Detect which cell encompasses the target text, then output its (x, y) center coordinate. 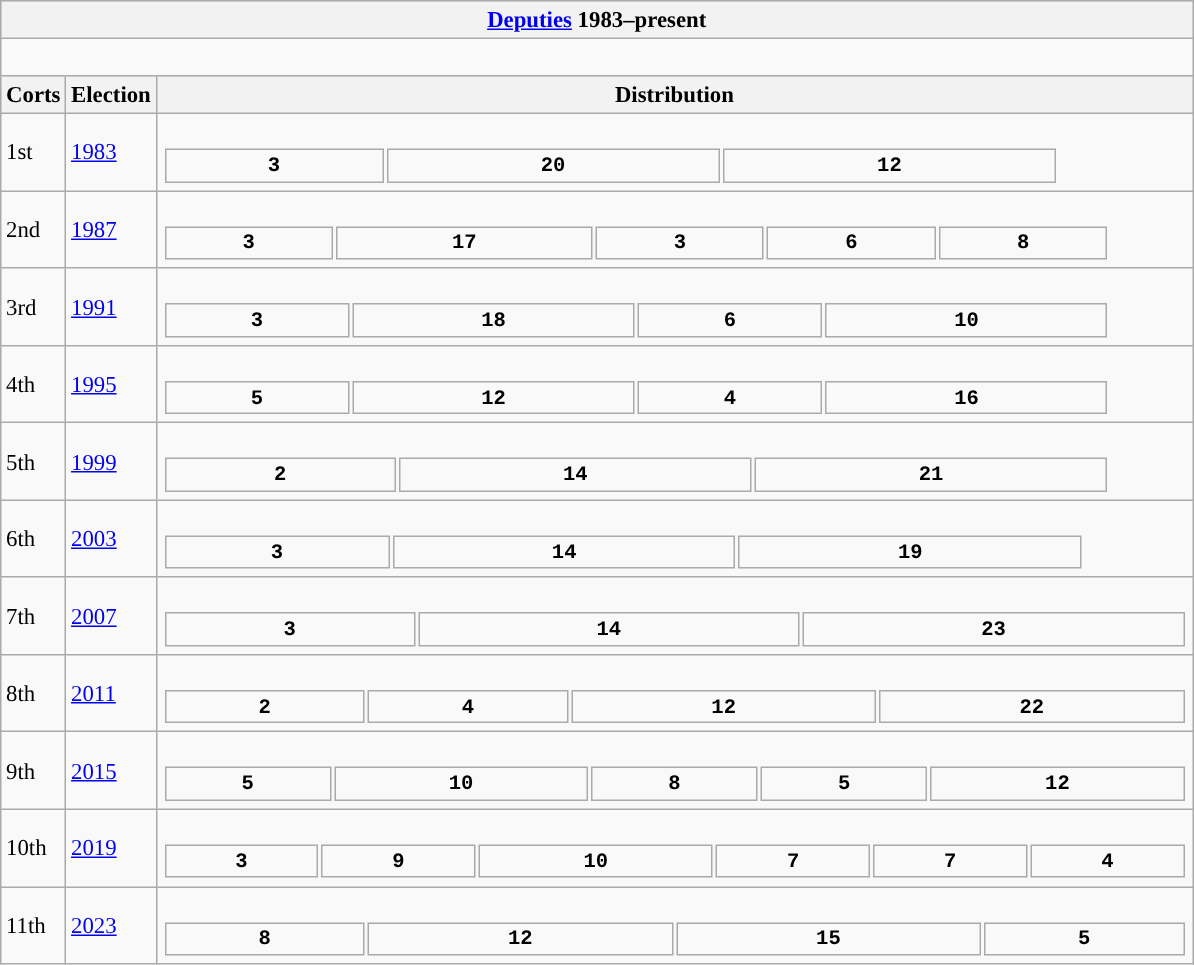
2003 (111, 538)
15 (828, 939)
2nd (34, 230)
6th (34, 538)
19 (910, 553)
Corts (34, 95)
5 10 8 5 12 (674, 770)
1st (34, 152)
1991 (111, 306)
8 12 15 5 (674, 926)
2019 (111, 848)
Deputies 1983–present (597, 20)
2011 (111, 694)
1999 (111, 462)
17 (464, 243)
16 (966, 398)
23 (994, 630)
3 20 12 (674, 152)
9 (398, 862)
10th (34, 848)
3 14 19 (674, 538)
3 9 10 7 7 4 (674, 848)
11th (34, 926)
2 14 21 (674, 462)
3 17 3 6 8 (674, 230)
4th (34, 384)
2 4 12 22 (674, 694)
3 14 23 (674, 616)
2023 (111, 926)
Distribution (674, 95)
3rd (34, 306)
2015 (111, 770)
5 12 4 16 (674, 384)
22 (1032, 707)
1987 (111, 230)
1983 (111, 152)
9th (34, 770)
20 (552, 166)
Election (111, 95)
21 (932, 475)
7th (34, 616)
2007 (111, 616)
8th (34, 694)
1995 (111, 384)
3 18 6 10 (674, 306)
18 (493, 321)
5th (34, 462)
